Capture the cell that displays the provided text and extract its (x, y) central coordinate. 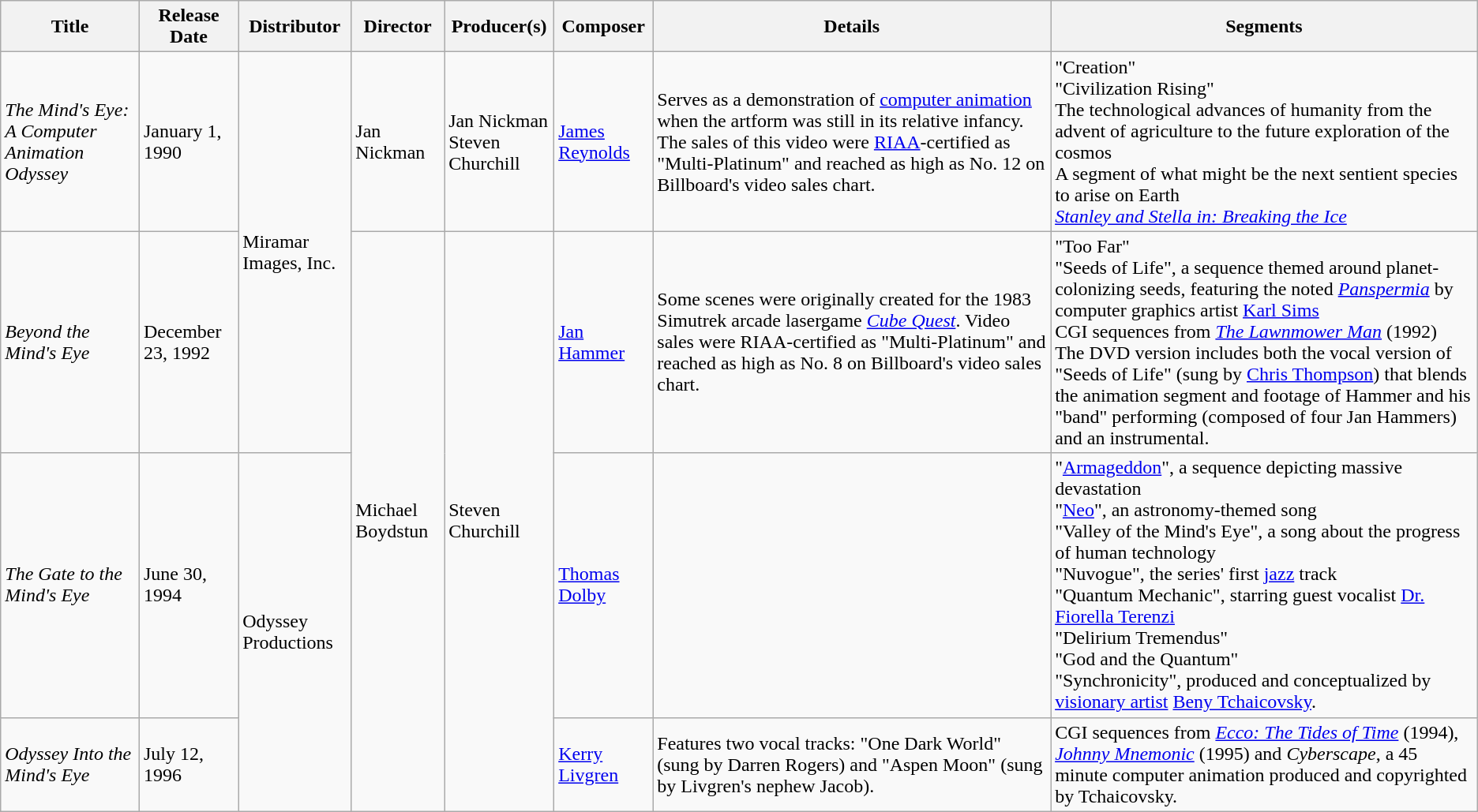
Features two vocal tracks: "One Dark World" (sung by Darren Rogers) and "Aspen Moon" (sung by Livgren's nephew Jacob). (852, 764)
Kerry Livgren (603, 764)
Odyssey Into the Mind's Eye (70, 764)
Odyssey Productions (295, 632)
Jan NickmanSteven Churchill (499, 142)
The Mind's Eye: A Computer Animation Odyssey (70, 142)
Composer (603, 27)
Miramar Images, Inc. (295, 253)
Details (852, 27)
James Reynolds (603, 142)
June 30, 1994 (188, 586)
Steven Churchill (499, 521)
Jan Nickman (398, 142)
Title (70, 27)
Beyond the Mind's Eye (70, 342)
January 1, 1990 (188, 142)
Director (398, 27)
The Gate to the Mind's Eye (70, 586)
Producer(s) (499, 27)
December 23, 1992 (188, 342)
Release Date (188, 27)
July 12, 1996 (188, 764)
Segments (1265, 27)
Michael Boydstun (398, 521)
Distributor (295, 27)
Thomas Dolby (603, 586)
Jan Hammer (603, 342)
